Scan for the cell matching the given text and deliver its [X, Y] coordinate at center. 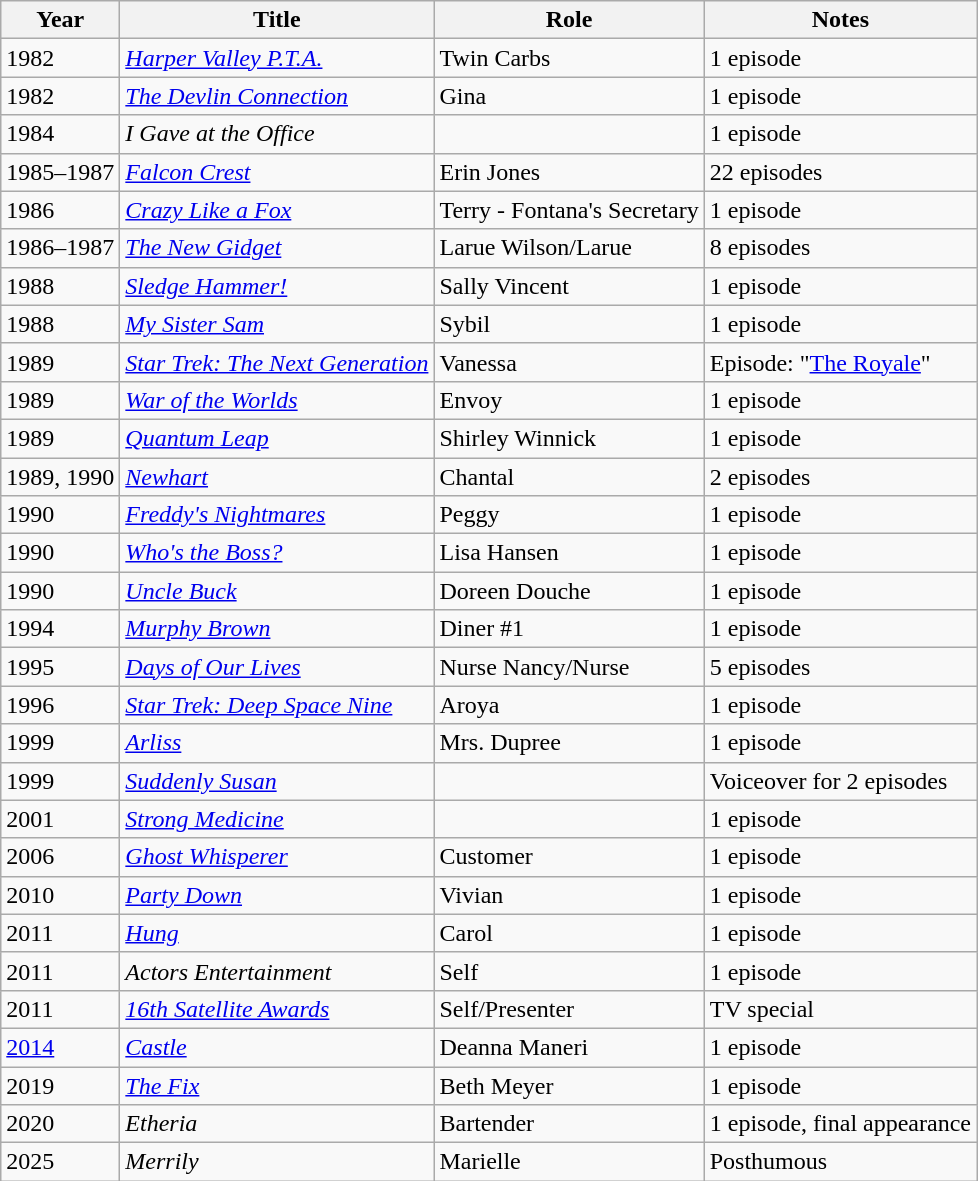
2020 [60, 1124]
Deanna Maneri [569, 1047]
Marielle [569, 1162]
Freddy's Nightmares [277, 515]
Shirley Winnick [569, 438]
Hung [277, 933]
Year [60, 20]
2 episodes [840, 477]
Strong Medicine [277, 819]
Etheria [277, 1124]
Role [569, 20]
16th Satellite Awards [277, 1009]
The Fix [277, 1085]
Arliss [277, 743]
The Devlin Connection [277, 96]
Who's the Boss? [277, 553]
Envoy [569, 400]
Terry - Fontana's Secretary [569, 210]
Suddenly Susan [277, 781]
Vanessa [569, 362]
5 episodes [840, 667]
Larue Wilson/Larue [569, 248]
TV special [840, 1009]
Chantal [569, 477]
Uncle Buck [277, 591]
1 episode, final appearance [840, 1124]
Self [569, 971]
Falcon Crest [277, 172]
1986–1987 [60, 248]
Star Trek: The Next Generation [277, 362]
1989, 1990 [60, 477]
1994 [60, 629]
Carol [569, 933]
Bartender [569, 1124]
War of the Worlds [277, 400]
The New Gidget [277, 248]
Voiceover for 2 episodes [840, 781]
Posthumous [840, 1162]
Doreen Douche [569, 591]
22 episodes [840, 172]
1984 [60, 134]
Nurse Nancy/Nurse [569, 667]
Party Down [277, 895]
2001 [60, 819]
Merrily [277, 1162]
Gina [569, 96]
Erin Jones [569, 172]
Customer [569, 857]
2019 [60, 1085]
Quantum Leap [277, 438]
Lisa Hansen [569, 553]
Harper Valley P.T.A. [277, 58]
Vivian [569, 895]
1996 [60, 705]
Actors Entertainment [277, 971]
I Gave at the Office [277, 134]
Mrs. Dupree [569, 743]
Castle [277, 1047]
2010 [60, 895]
1985–1987 [60, 172]
Murphy Brown [277, 629]
Notes [840, 20]
Star Trek: Deep Space Nine [277, 705]
Peggy [569, 515]
Twin Carbs [569, 58]
Diner #1 [569, 629]
Aroya [569, 705]
My Sister Sam [277, 324]
Title [277, 20]
Episode: "The Royale" [840, 362]
2006 [60, 857]
1995 [60, 667]
Sledge Hammer! [277, 286]
8 episodes [840, 248]
2014 [60, 1047]
2025 [60, 1162]
Days of Our Lives [277, 667]
Sally Vincent [569, 286]
Beth Meyer [569, 1085]
Self/Presenter [569, 1009]
Newhart [277, 477]
Ghost Whisperer [277, 857]
1986 [60, 210]
Sybil [569, 324]
Crazy Like a Fox [277, 210]
